Output the (x, y) coordinate of the center of the cell containing the given text.  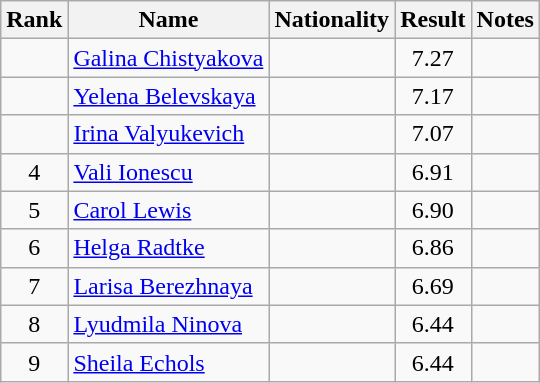
7.07 (433, 134)
Sheila Echols (168, 362)
4 (34, 172)
Lyudmila Ninova (168, 324)
Yelena Belevskaya (168, 96)
6 (34, 248)
Carol Lewis (168, 210)
Rank (34, 20)
8 (34, 324)
Helga Radtke (168, 248)
5 (34, 210)
7.17 (433, 96)
7.27 (433, 58)
6.86 (433, 248)
Nationality (332, 20)
Vali Ionescu (168, 172)
6.91 (433, 172)
6.69 (433, 286)
Irina Valyukevich (168, 134)
Name (168, 20)
Result (433, 20)
9 (34, 362)
6.90 (433, 210)
Larisa Berezhnaya (168, 286)
Notes (505, 20)
7 (34, 286)
Galina Chistyakova (168, 58)
